Identify which cell holds the provided text, then report its [x, y] central coordinate. 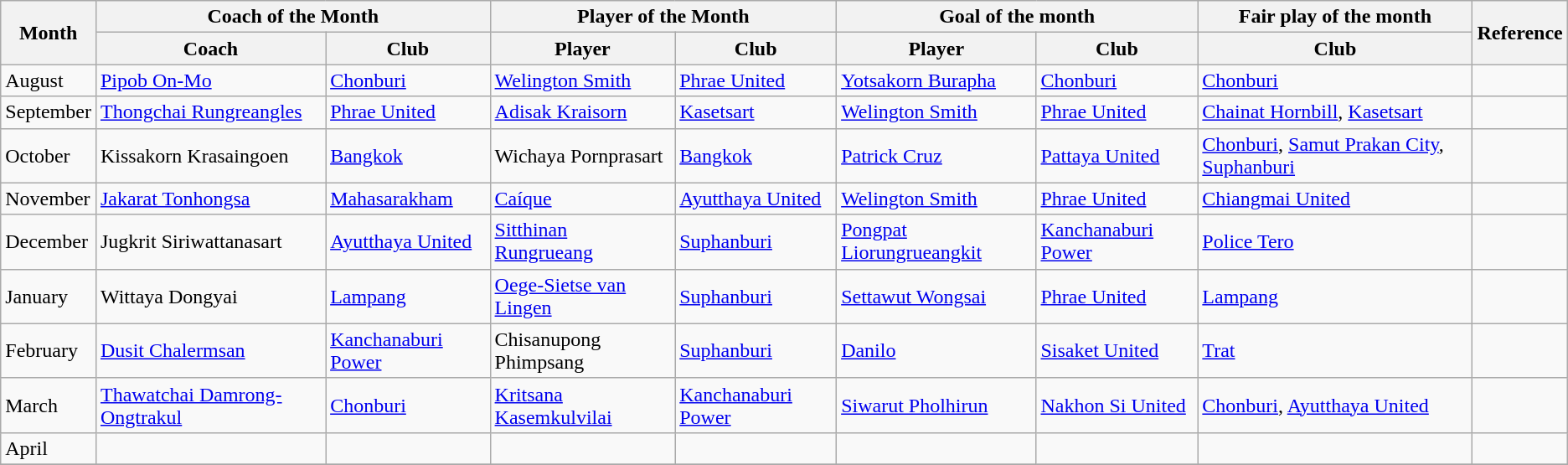
Thawatchai Damrong-Ongtrakul [210, 406]
December [49, 241]
Dusit Chalermsan [210, 350]
Nakhon Si United [1117, 406]
Thongchai Rungreangles [210, 112]
Goal of the month [1017, 17]
Kritsana Kasemkulvilai [583, 406]
Wittaya Dongyai [210, 297]
Trat [1335, 350]
Sitthinan Rungrueang [583, 241]
March [49, 406]
January [49, 297]
Settawut Wongsai [936, 297]
September [49, 112]
August [49, 80]
Jakarat Tonhongsa [210, 199]
Pattaya United [1117, 156]
Siwarut Pholhirun [936, 406]
Pongpat Liorungrueangkit [936, 241]
Kasetsart [756, 112]
Oege-Sietse van Lingen [583, 297]
November [49, 199]
Pipob On-Mo [210, 80]
Kissakorn Krasaingoen [210, 156]
Caíque [583, 199]
Sisaket United [1117, 350]
Patrick Cruz [936, 156]
Chonburi, Samut Prakan City, Suphanburi [1335, 156]
October [49, 156]
Danilo [936, 350]
Mahasarakham [408, 199]
Adisak Kraisorn [583, 112]
Wichaya Pornprasart [583, 156]
Chiangmai United [1335, 199]
February [49, 350]
Fair play of the month [1335, 17]
Chonburi, Ayutthaya United [1335, 406]
Player of the Month [663, 17]
April [49, 448]
Chainat Hornbill, Kasetsart [1335, 112]
Police Tero [1335, 241]
Coach [210, 49]
Coach of the Month [293, 17]
Month [49, 33]
Chisanupong Phimpsang [583, 350]
Jugkrit Siriwattanasart [210, 241]
Reference [1519, 33]
Yotsakorn Burapha [936, 80]
